Extract the [x, y] coordinate from the center of the cell holding the provided text.  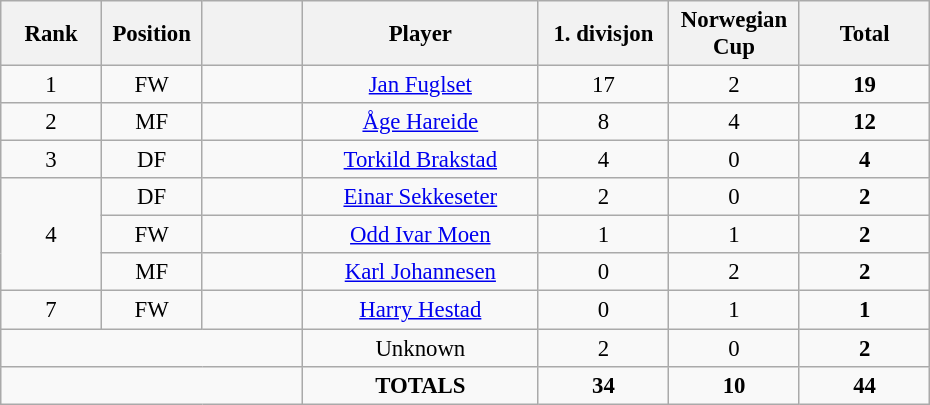
10 [734, 385]
Harry Hestad [421, 310]
Torkild Brakstad [421, 160]
Jan Fuglset [421, 85]
8 [604, 122]
1. divisjon [604, 34]
Position [152, 34]
Total [864, 34]
Karl Johannesen [421, 273]
Norwegian Cup [734, 34]
7 [52, 310]
Åge Hareide [421, 122]
3 [52, 160]
Unknown [421, 348]
Odd Ivar Moen [421, 235]
19 [864, 85]
TOTALS [421, 385]
Einar Sekkeseter [421, 197]
Player [421, 34]
17 [604, 85]
12 [864, 122]
Rank [52, 34]
34 [604, 385]
44 [864, 385]
